Return (X, Y) of the center of cell containing provided text 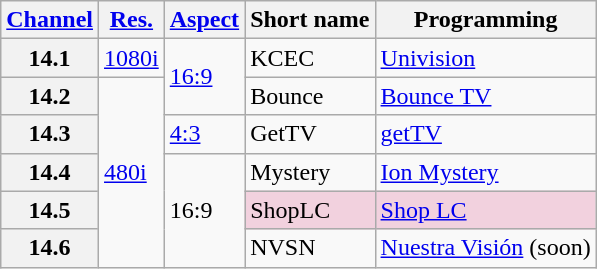
1080i (132, 58)
Programming (486, 20)
Mystery (310, 172)
KCEC (310, 58)
Shop LC (486, 210)
Nuestra Visión (soon) (486, 248)
14.5 (50, 210)
4:3 (204, 134)
Bounce TV (486, 96)
Channel (50, 20)
Short name (310, 20)
14.4 (50, 172)
NVSN (310, 248)
Res. (132, 20)
14.3 (50, 134)
Bounce (310, 96)
GetTV (310, 134)
14.6 (50, 248)
480i (132, 172)
Aspect (204, 20)
getTV (486, 134)
14.2 (50, 96)
14.1 (50, 58)
ShopLC (310, 210)
Ion Mystery (486, 172)
Univision (486, 58)
